Extract the (X, Y) coordinate from the center of the cell holding the provided text.  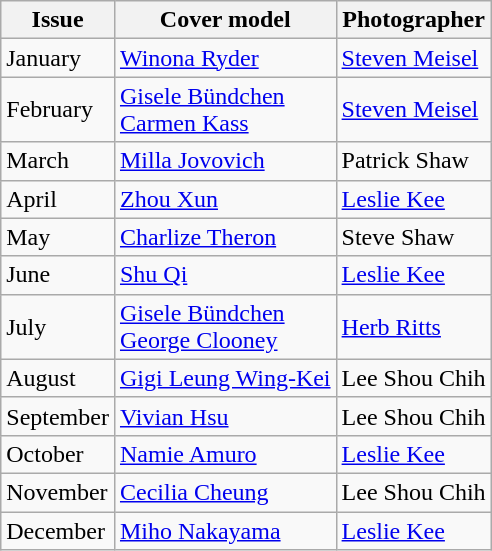
January (58, 58)
Herb Ritts (414, 326)
October (58, 454)
Cecilia Cheung (225, 492)
Milla Jovovich (225, 161)
Photographer (414, 20)
Patrick Shaw (414, 161)
Zhou Xun (225, 199)
March (58, 161)
April (58, 199)
Winona Ryder (225, 58)
February (58, 110)
Issue (58, 20)
Miho Nakayama (225, 531)
July (58, 326)
September (58, 416)
Shu Qi (225, 275)
November (58, 492)
Cover model (225, 20)
Gisele Bündchen George Clooney (225, 326)
Vivian Hsu (225, 416)
May (58, 237)
Charlize Theron (225, 237)
August (58, 378)
December (58, 531)
June (58, 275)
Gigi Leung Wing-Kei (225, 378)
Gisele Bündchen Carmen Kass (225, 110)
Namie Amuro (225, 454)
Steve Shaw (414, 237)
